Return the (x, y) coordinate for the center point of the cell that contains the specified text.  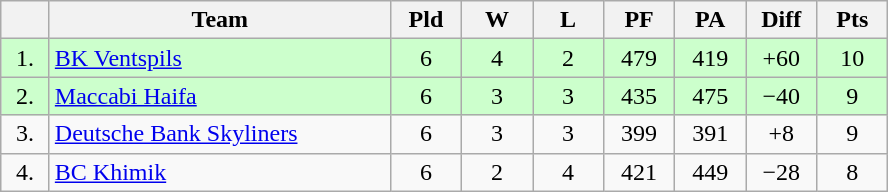
475 (710, 96)
BC Khimik (220, 172)
4. (26, 172)
2. (26, 96)
−28 (782, 172)
449 (710, 172)
Team (220, 20)
419 (710, 58)
391 (710, 134)
3. (26, 134)
L (568, 20)
Diff (782, 20)
Pts (852, 20)
479 (640, 58)
435 (640, 96)
10 (852, 58)
PF (640, 20)
+8 (782, 134)
PA (710, 20)
Pld (426, 20)
421 (640, 172)
399 (640, 134)
1. (26, 58)
+60 (782, 58)
BK Ventspils (220, 58)
8 (852, 172)
−40 (782, 96)
W (496, 20)
Maccabi Haifa (220, 96)
Deutsche Bank Skyliners (220, 134)
